Provide the (X, Y) coordinate of the cell's center where the given text is located.  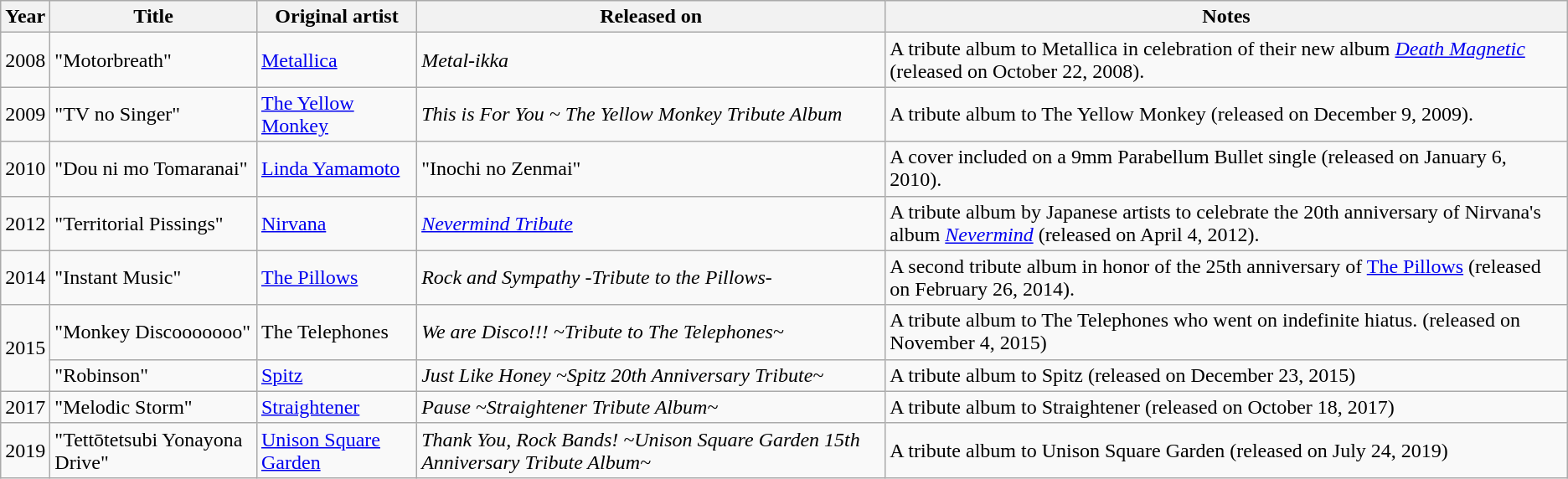
Metallica (337, 60)
2019 (25, 451)
Spitz (337, 375)
Thank You, Rock Bands! ~Unison Square Garden 15th Anniversary Tribute Album~ (652, 451)
"Dou ni mo Tomaranai" (154, 169)
"Inochi no Zenmai" (652, 169)
Title (154, 17)
Just Like Honey ~Spitz 20th Anniversary Tribute~ (652, 375)
2015 (25, 348)
"Territorial Pissings" (154, 223)
A tribute album to Spitz (released on December 23, 2015) (1226, 375)
Pause ~Straightener Tribute Album~ (652, 407)
"Instant Music" (154, 278)
"Robinson" (154, 375)
A tribute album to The Telephones who went on indefinite hiatus. (released on November 4, 2015) (1226, 332)
Metal-ikka (652, 60)
This is For You ~ The Yellow Monkey Tribute Album (652, 114)
A tribute album by Japanese artists to celebrate the 20th anniversary of Nirvana's album Nevermind (released on April 4, 2012). (1226, 223)
2008 (25, 60)
2012 (25, 223)
A tribute album to Unison Square Garden (released on July 24, 2019) (1226, 451)
Nirvana (337, 223)
2010 (25, 169)
The Yellow Monkey (337, 114)
Linda Yamamoto (337, 169)
Year (25, 17)
"Tettōtetsubi Yonayona Drive" (154, 451)
2017 (25, 407)
2014 (25, 278)
Original artist (337, 17)
A cover included on a 9mm Parabellum Bullet single (released on January 6, 2010). (1226, 169)
Notes (1226, 17)
"Motorbreath" (154, 60)
We are Disco!!! ~Tribute to The Telephones~ (652, 332)
The Pillows (337, 278)
A tribute album to The Yellow Monkey (released on December 9, 2009). (1226, 114)
The Telephones (337, 332)
A tribute album to Metallica in celebration of their new album Death Magnetic (released on October 22, 2008). (1226, 60)
Straightener (337, 407)
Unison Square Garden (337, 451)
"Melodic Storm" (154, 407)
2009 (25, 114)
Released on (652, 17)
Nevermind Tribute (652, 223)
Rock and Sympathy -Tribute to the Pillows- (652, 278)
A tribute album to Straightener (released on October 18, 2017) (1226, 407)
A second tribute album in honor of the 25th anniversary of The Pillows (released on February 26, 2014). (1226, 278)
"Monkey Discooooooo" (154, 332)
"TV no Singer" (154, 114)
